For the text-containing cell, return its midpoint in (x, y) coordinate format. 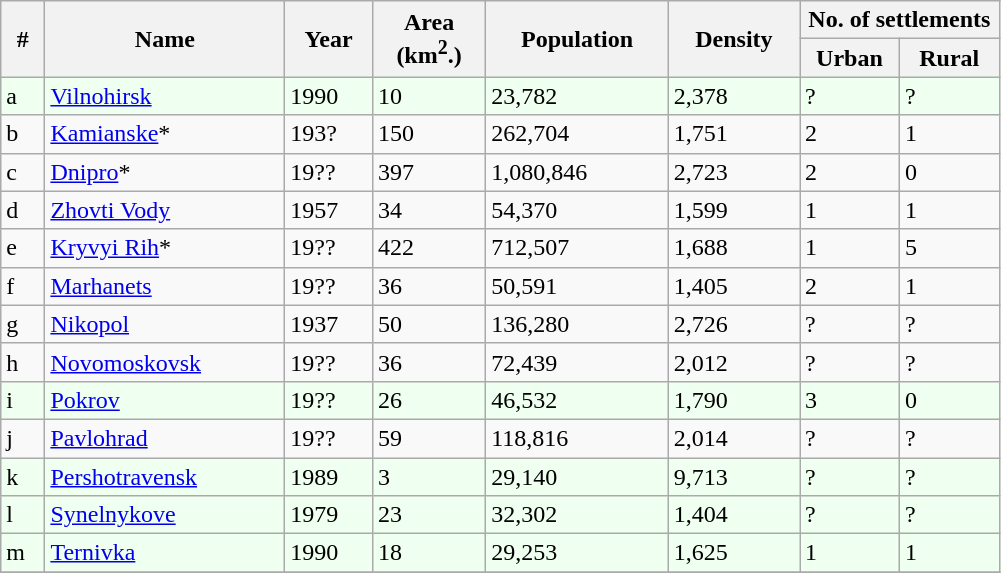
72,439 (578, 362)
1,599 (734, 210)
136,280 (578, 324)
l (23, 515)
Kryvyi Rih* (165, 248)
46,532 (578, 400)
18 (428, 553)
1,751 (734, 134)
Population (578, 39)
712,507 (578, 248)
9,713 (734, 477)
10 (428, 96)
54,370 (578, 210)
Pokrov (165, 400)
j (23, 438)
422 (428, 248)
Nikopol (165, 324)
e (23, 248)
50 (428, 324)
1989 (329, 477)
118,816 (578, 438)
Rural (949, 58)
c (23, 172)
Area(km2.) (428, 39)
1,080,846 (578, 172)
23,782 (578, 96)
Density (734, 39)
Kamianske* (165, 134)
Name (165, 39)
26 (428, 400)
1,688 (734, 248)
2,726 (734, 324)
2,014 (734, 438)
g (23, 324)
Dnipro* (165, 172)
1,790 (734, 400)
29,140 (578, 477)
29,253 (578, 553)
b (23, 134)
2,723 (734, 172)
1979 (329, 515)
# (23, 39)
34 (428, 210)
Vilnohirsk (165, 96)
m (23, 553)
5 (949, 248)
397 (428, 172)
f (23, 286)
a (23, 96)
d (23, 210)
1937 (329, 324)
Pershotravensk (165, 477)
23 (428, 515)
Marhanets (165, 286)
1,405 (734, 286)
59 (428, 438)
50,591 (578, 286)
Zhovti Vody (165, 210)
i (23, 400)
Pavlohrad (165, 438)
k (23, 477)
2,012 (734, 362)
Ternivka (165, 553)
Synelnykove (165, 515)
2,378 (734, 96)
No. of settlements (900, 20)
Urban (850, 58)
1,404 (734, 515)
193? (329, 134)
Year (329, 39)
h (23, 362)
150 (428, 134)
262,704 (578, 134)
32,302 (578, 515)
1957 (329, 210)
Novomoskovsk (165, 362)
1,625 (734, 553)
